Extract the (x, y) coordinate from the center of the cell holding the provided text.  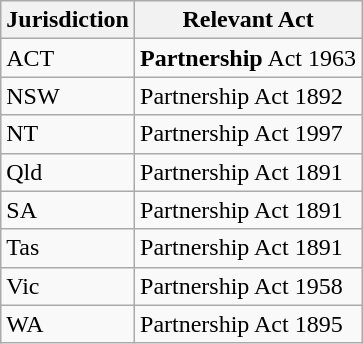
Vic (68, 286)
NSW (68, 96)
Relevant Act (248, 20)
Partnership Act 1892 (248, 96)
WA (68, 324)
Partnership Act 1895 (248, 324)
ACT (68, 58)
SA (68, 210)
Qld (68, 172)
Partnership Act 1997 (248, 134)
Partnership Act 1963 (248, 58)
NT (68, 134)
Jurisdiction (68, 20)
Tas (68, 248)
Partnership Act 1958 (248, 286)
